Pinpoint the cell where the given text exists, returning its [X, Y] midpoint coordinate. 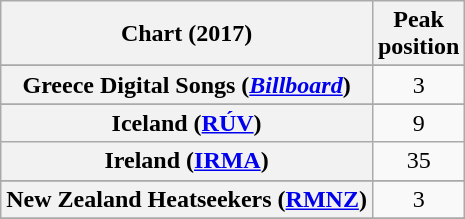
9 [418, 123]
35 [418, 161]
New Zealand Heatseekers (RMNZ) [187, 199]
Peakposition [418, 34]
Chart (2017) [187, 34]
Greece Digital Songs (Billboard) [187, 85]
Ireland (IRMA) [187, 161]
Iceland (RÚV) [187, 123]
